Extract the (X, Y) coordinate from the center of the cell holding the provided text.  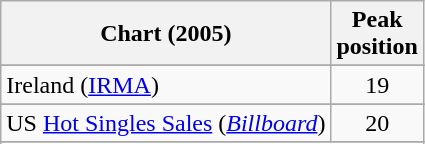
19 (377, 85)
Peakposition (377, 34)
US Hot Singles Sales (Billboard) (166, 123)
20 (377, 123)
Ireland (IRMA) (166, 85)
Chart (2005) (166, 34)
